For the text-containing cell, return its midpoint in [x, y] coordinate format. 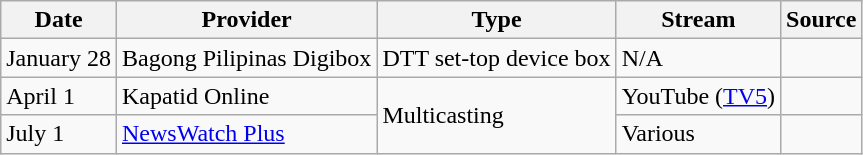
NewsWatch Plus [246, 134]
April 1 [59, 96]
Provider [246, 20]
Various [698, 134]
Stream [698, 20]
January 28 [59, 58]
Type [496, 20]
DTT set-top device box [496, 58]
Multicasting [496, 115]
Source [822, 20]
Bagong Pilipinas Digibox [246, 58]
July 1 [59, 134]
YouTube (TV5) [698, 96]
N/A [698, 58]
Date [59, 20]
Kapatid Online [246, 96]
